Return [x, y] of the center of cell containing provided text 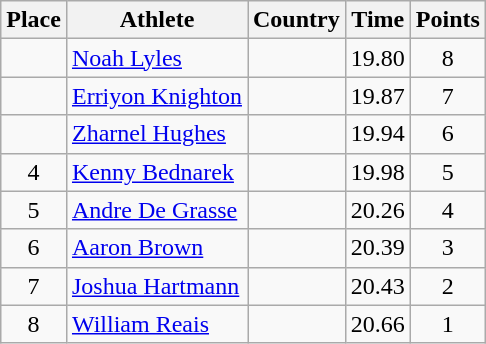
19.80 [378, 58]
Erriyon Knighton [156, 96]
Aaron Brown [156, 248]
William Reais [156, 324]
2 [448, 286]
20.26 [378, 210]
3 [448, 248]
Andre De Grasse [156, 210]
Noah Lyles [156, 58]
Zharnel Hughes [156, 134]
Time [378, 20]
Kenny Bednarek [156, 172]
Points [448, 20]
Joshua Hartmann [156, 286]
1 [448, 324]
19.87 [378, 96]
Place [34, 20]
Country [297, 20]
20.43 [378, 286]
Athlete [156, 20]
20.39 [378, 248]
20.66 [378, 324]
19.94 [378, 134]
19.98 [378, 172]
